Provide the [x, y] coordinate of the cell's center where the given text is located.  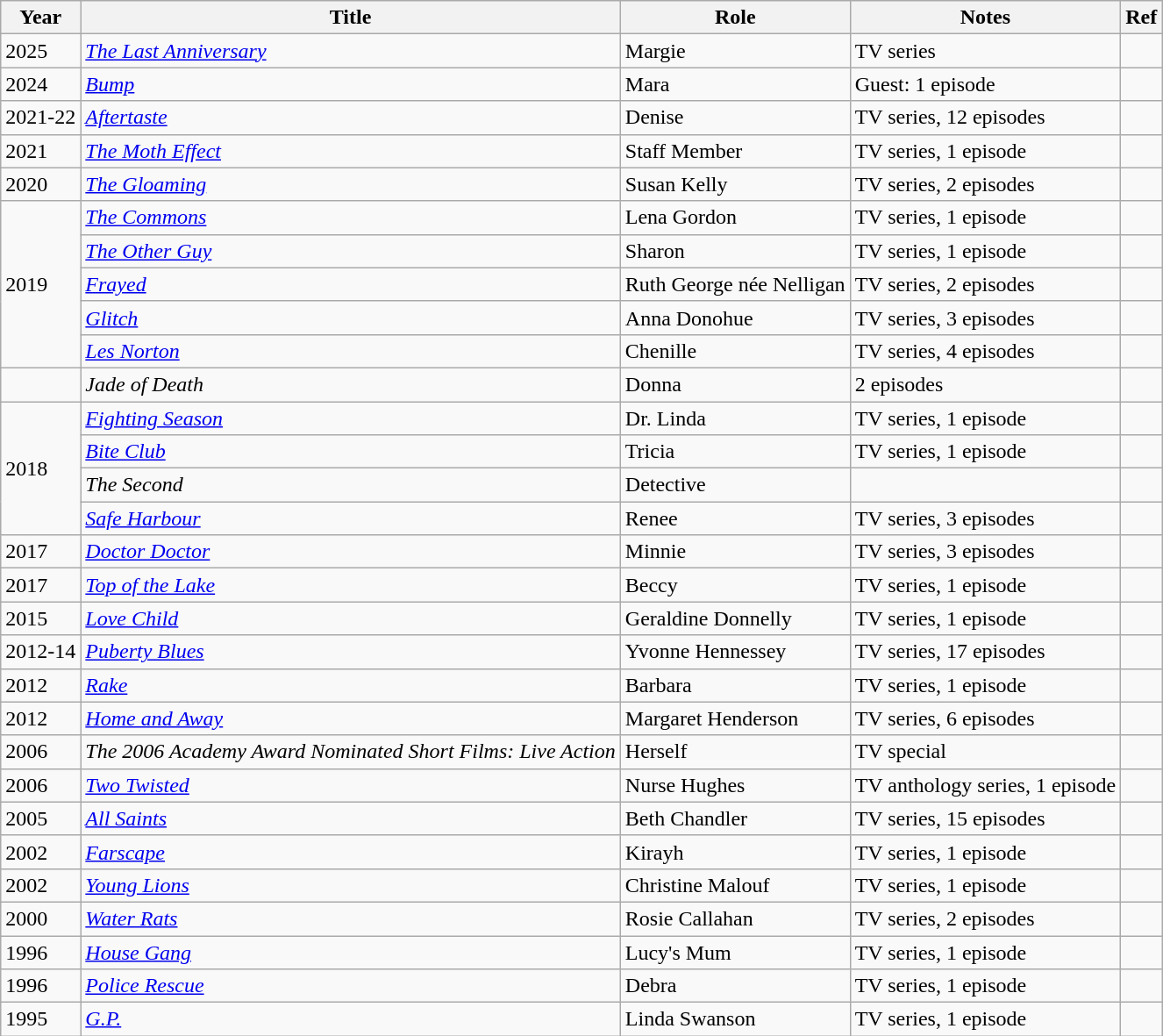
Linda Swanson [735, 1019]
Lena Gordon [735, 218]
Rake [351, 685]
Police Rescue [351, 986]
Young Lions [351, 885]
Denise [735, 118]
Christine Malouf [735, 885]
Ruth George née Nelligan [735, 284]
Fighting Season [351, 418]
Sharon [735, 251]
Geraldine Donnelly [735, 618]
Home and Away [351, 718]
TV series, 12 episodes [986, 118]
Guest: 1 episode [986, 84]
Puberty Blues [351, 652]
Ref [1142, 18]
Beth Chandler [735, 818]
Love Child [351, 618]
Doctor Doctor [351, 552]
Tricia [735, 452]
Title [351, 18]
Debra [735, 986]
Barbara [735, 685]
Mara [735, 84]
Kirayh [735, 852]
Glitch [351, 318]
Role [735, 18]
2000 [40, 918]
The Gloaming [351, 184]
TV series [986, 51]
Anna Donohue [735, 318]
All Saints [351, 818]
2025 [40, 51]
Renee [735, 518]
1995 [40, 1019]
2015 [40, 618]
2021 [40, 151]
Notes [986, 18]
Jade of Death [351, 384]
The Moth Effect [351, 151]
Two Twisted [351, 785]
Aftertaste [351, 118]
House Gang [351, 952]
Chenille [735, 351]
Detective [735, 485]
Bump [351, 84]
Rosie Callahan [735, 918]
Frayed [351, 284]
Minnie [735, 552]
Herself [735, 752]
Bite Club [351, 452]
Susan Kelly [735, 184]
Yvonne Hennessey [735, 652]
2005 [40, 818]
Year [40, 18]
Dr. Linda [735, 418]
Water Rats [351, 918]
Nurse Hughes [735, 785]
Top of the Lake [351, 585]
Margie [735, 51]
2 episodes [986, 384]
2019 [40, 284]
The Commons [351, 218]
TV series, 4 episodes [986, 351]
Farscape [351, 852]
2012-14 [40, 652]
Donna [735, 384]
Margaret Henderson [735, 718]
Les Norton [351, 351]
2024 [40, 84]
The 2006 Academy Award Nominated Short Films: Live Action [351, 752]
Lucy's Mum [735, 952]
TV anthology series, 1 episode [986, 785]
2021-22 [40, 118]
2018 [40, 468]
G.P. [351, 1019]
The Other Guy [351, 251]
TV special [986, 752]
TV series, 17 episodes [986, 652]
The Last Anniversary [351, 51]
TV series, 6 episodes [986, 718]
TV series, 15 episodes [986, 818]
Staff Member [735, 151]
2020 [40, 184]
Safe Harbour [351, 518]
The Second [351, 485]
Beccy [735, 585]
